Detect which cell encompasses the target text, then output its [X, Y] center coordinate. 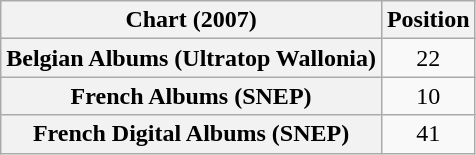
41 [428, 134]
French Albums (SNEP) [192, 96]
Position [428, 20]
Belgian Albums (Ultratop Wallonia) [192, 58]
10 [428, 96]
French Digital Albums (SNEP) [192, 134]
Chart (2007) [192, 20]
22 [428, 58]
